Search for the cell housing the specified text and yield its [x, y] center coordinate. 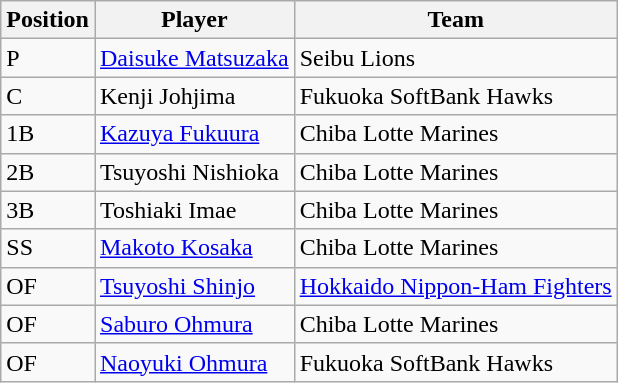
Position [48, 20]
Tsuyoshi Shinjo [194, 286]
C [48, 96]
3B [48, 210]
Makoto Kosaka [194, 248]
Tsuyoshi Nishioka [194, 172]
Hokkaido Nippon-Ham Fighters [456, 286]
Player [194, 20]
SS [48, 248]
P [48, 58]
Team [456, 20]
Saburo Ohmura [194, 324]
1B [48, 134]
2B [48, 172]
Kazuya Fukuura [194, 134]
Seibu Lions [456, 58]
Kenji Johjima [194, 96]
Toshiaki Imae [194, 210]
Naoyuki Ohmura [194, 362]
Daisuke Matsuzaka [194, 58]
